Output the [X, Y] coordinate of the center of the cell containing the given text.  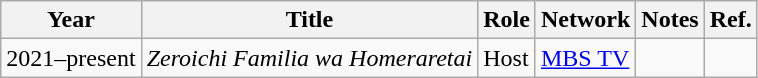
2021–present [71, 58]
Title [310, 20]
MBS TV [585, 58]
Host [507, 58]
Network [585, 20]
Year [71, 20]
Ref. [730, 20]
Notes [670, 20]
Role [507, 20]
Zeroichi Familia wa Homeraretai [310, 58]
